Scan for the cell matching the given text and deliver its [X, Y] coordinate at center. 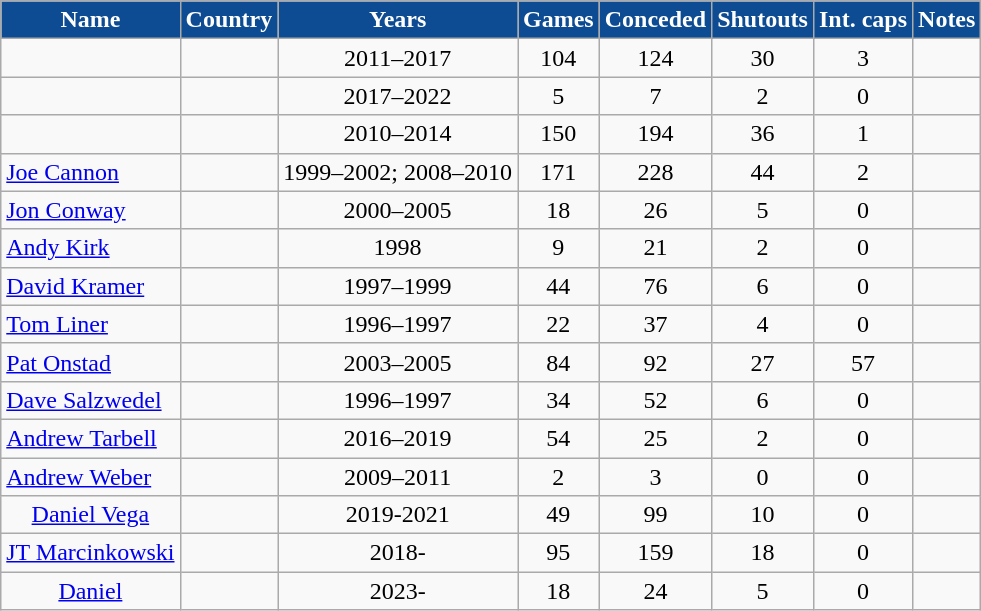
1999–2002; 2008–2010 [398, 172]
Games [559, 20]
2011–2017 [398, 58]
99 [655, 515]
1997–1999 [398, 286]
2018- [398, 553]
Andy Kirk [90, 248]
37 [655, 324]
Shutouts [763, 20]
David Kramer [90, 286]
2010–2014 [398, 134]
Conceded [655, 20]
2003–2005 [398, 362]
27 [763, 362]
25 [655, 438]
95 [559, 553]
Notes [947, 20]
49 [559, 515]
10 [763, 515]
Andrew Weber [90, 477]
228 [655, 172]
21 [655, 248]
22 [559, 324]
52 [655, 400]
Daniel [90, 591]
54 [559, 438]
171 [559, 172]
92 [655, 362]
9 [559, 248]
2000–2005 [398, 210]
57 [862, 362]
Joe Cannon [90, 172]
150 [559, 134]
7 [655, 96]
Dave Salzwedel [90, 400]
194 [655, 134]
26 [655, 210]
Pat Onstad [90, 362]
4 [763, 324]
Int. caps [862, 20]
2009–2011 [398, 477]
1 [862, 134]
76 [655, 286]
Country [229, 20]
JT Marcinkowski [90, 553]
30 [763, 58]
1998 [398, 248]
Andrew Tarbell [90, 438]
34 [559, 400]
24 [655, 591]
104 [559, 58]
Name [90, 20]
36 [763, 134]
2023- [398, 591]
84 [559, 362]
Years [398, 20]
Tom Liner [90, 324]
2019-2021 [398, 515]
159 [655, 553]
2016–2019 [398, 438]
2017–2022 [398, 96]
124 [655, 58]
Jon Conway [90, 210]
Daniel Vega [90, 515]
